Output the (X, Y) coordinate of the center of the cell containing the given text.  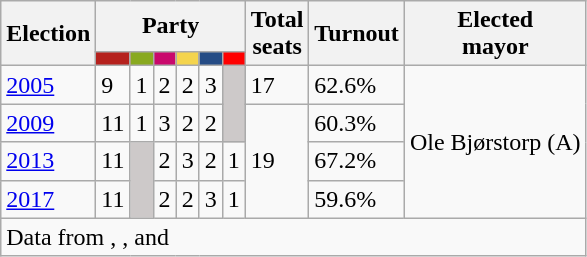
2017 (48, 199)
Electedmayor (495, 34)
62.6% (357, 85)
19 (277, 161)
59.6% (357, 199)
Totalseats (277, 34)
17 (277, 85)
Party (170, 26)
9 (113, 85)
2005 (48, 85)
67.2% (357, 161)
2013 (48, 161)
60.3% (357, 123)
Data from , , and (294, 237)
2009 (48, 123)
Election (48, 34)
Ole Bjørstorp (A) (495, 142)
Turnout (357, 34)
